Pinpoint the cell where the given text exists, returning its [X, Y] midpoint coordinate. 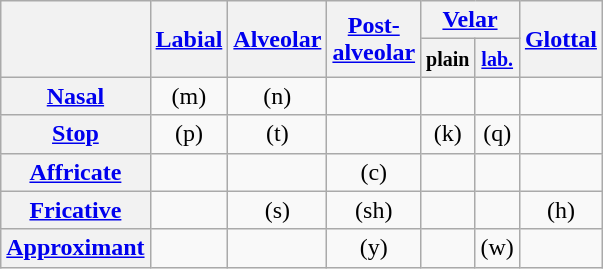
Stop [76, 134]
(k) [448, 134]
Affricate [76, 172]
Velar [470, 20]
(n) [278, 96]
(w) [497, 248]
(sh) [374, 210]
(s) [278, 210]
lab. [497, 58]
(t) [278, 134]
Nasal [76, 96]
Labial [189, 39]
(m) [189, 96]
plain [448, 58]
(h) [560, 210]
(c) [374, 172]
(q) [497, 134]
Post-alveolar [374, 39]
(y) [374, 248]
Approximant [76, 248]
(p) [189, 134]
Glottal [560, 39]
Fricative [76, 210]
Alveolar [278, 39]
